From the cell containing the given text, extract its center point as (x, y) coordinate. 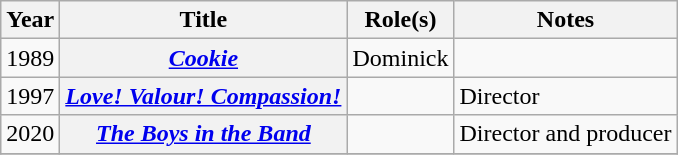
1997 (30, 96)
Notes (566, 20)
Year (30, 20)
Title (204, 20)
Cookie (204, 58)
The Boys in the Band (204, 134)
Love! Valour! Compassion! (204, 96)
Director and producer (566, 134)
Director (566, 96)
1989 (30, 58)
Role(s) (400, 20)
2020 (30, 134)
Dominick (400, 58)
